Capture the cell that displays the provided text and extract its (X, Y) central coordinate. 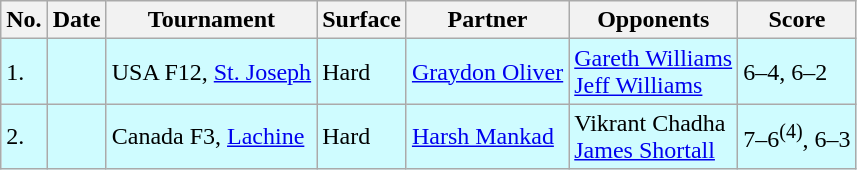
7–6(4), 6–3 (797, 136)
Tournament (211, 20)
Surface (362, 20)
Canada F3, Lachine (211, 136)
Harsh Mankad (487, 136)
6–4, 6–2 (797, 72)
No. (24, 20)
2. (24, 136)
Opponents (654, 20)
Gareth Williams Jeff Williams (654, 72)
Graydon Oliver (487, 72)
Partner (487, 20)
Date (76, 20)
USA F12, St. Joseph (211, 72)
1. (24, 72)
Score (797, 20)
Vikrant Chadha James Shortall (654, 136)
